Locate the cell with the specified text and output its [X, Y] center coordinate. 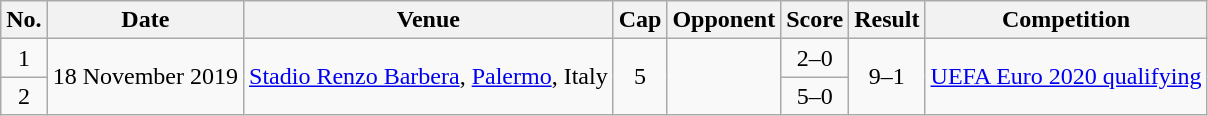
Date [145, 20]
5–0 [815, 96]
Score [815, 20]
Cap [640, 20]
Result [887, 20]
9–1 [887, 77]
Competition [1066, 20]
2–0 [815, 58]
Opponent [724, 20]
1 [24, 58]
UEFA Euro 2020 qualifying [1066, 77]
Venue [429, 20]
5 [640, 77]
Stadio Renzo Barbera, Palermo, Italy [429, 77]
No. [24, 20]
2 [24, 96]
18 November 2019 [145, 77]
